Output the [X, Y] coordinate of the center of the cell containing the given text.  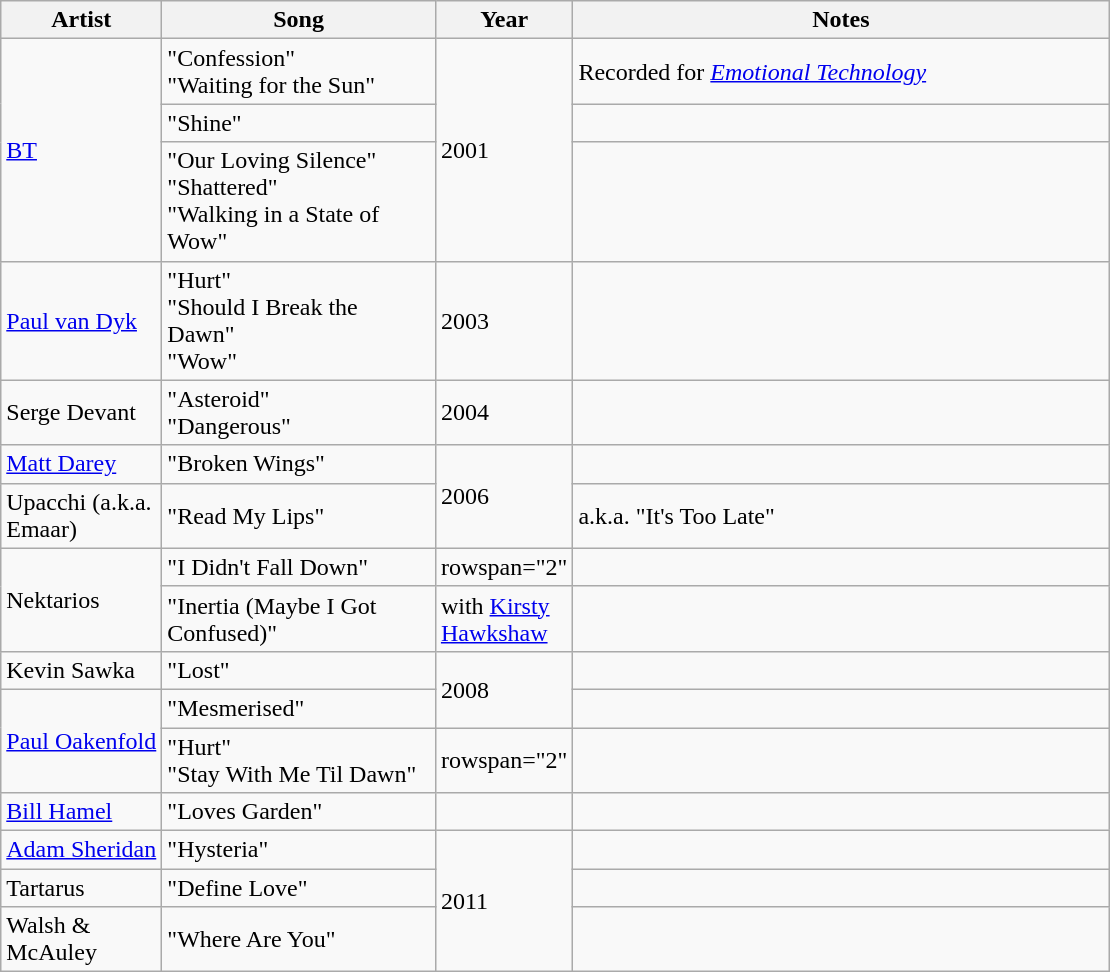
"Loves Garden" [299, 812]
2011 [504, 902]
2006 [504, 496]
Notes [841, 20]
BT [82, 150]
"Define Love" [299, 888]
Kevin Sawka [82, 670]
Walsh & McAuley [82, 940]
Tartarus [82, 888]
Song [299, 20]
"Broken Wings" [299, 464]
2008 [504, 689]
Nektarios [82, 600]
Paul van Dyk [82, 320]
"Mesmerised" [299, 708]
"Confession""Waiting for the Sun" [299, 72]
"Inertia (Maybe I Got Confused)" [299, 618]
2001 [504, 150]
a.k.a. "It's Too Late" [841, 516]
Paul Oakenfold [82, 740]
Serge Devant [82, 412]
"Lost" [299, 670]
"Hurt""Should I Break the Dawn""Wow" [299, 320]
Recorded for Emotional Technology [841, 72]
Year [504, 20]
2003 [504, 320]
Bill Hamel [82, 812]
"Our Loving Silence""Shattered""Walking in a State of Wow" [299, 202]
with Kirsty Hawkshaw [504, 618]
"Read My Lips" [299, 516]
2004 [504, 412]
Artist [82, 20]
"I Didn't Fall Down" [299, 567]
Upacchi (a.k.a. Emaar) [82, 516]
"Hysteria" [299, 850]
"Asteroid""Dangerous" [299, 412]
Matt Darey [82, 464]
Adam Sheridan [82, 850]
"Shine" [299, 123]
"Where Are You" [299, 940]
"Hurt""Stay With Me Til Dawn" [299, 760]
